Extract the (X, Y) coordinate from the center of the cell holding the provided text.  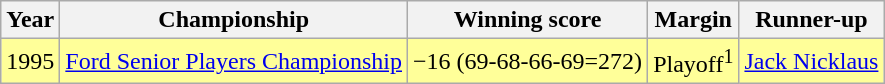
Margin (694, 20)
Runner-up (812, 20)
Championship (234, 20)
Jack Nicklaus (812, 62)
−16 (69-68-66-69=272) (528, 62)
Year (30, 20)
Ford Senior Players Championship (234, 62)
Winning score (528, 20)
1995 (30, 62)
Playoff1 (694, 62)
